Return the [x, y] coordinate for the center point of the cell that contains the specified text.  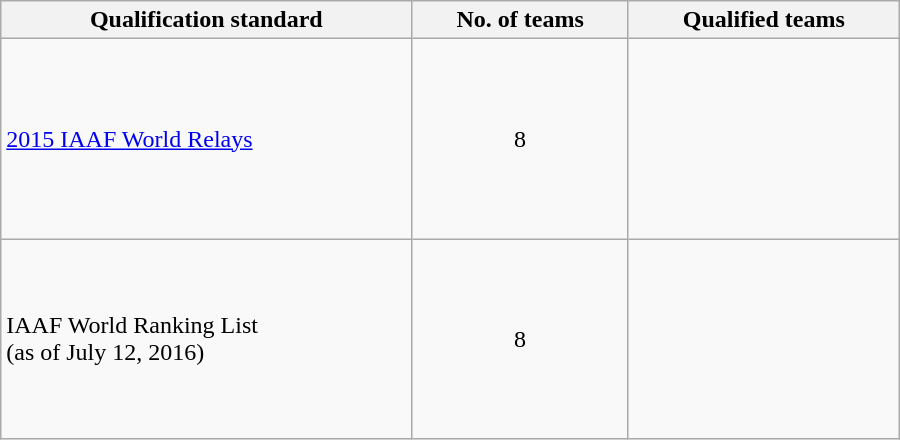
No. of teams [520, 20]
2015 IAAF World Relays [206, 139]
Qualification standard [206, 20]
IAAF World Ranking List(as of July 12, 2016) [206, 339]
Qualified teams [764, 20]
